Provide the [X, Y] coordinate of the cell's center where the given text is located.  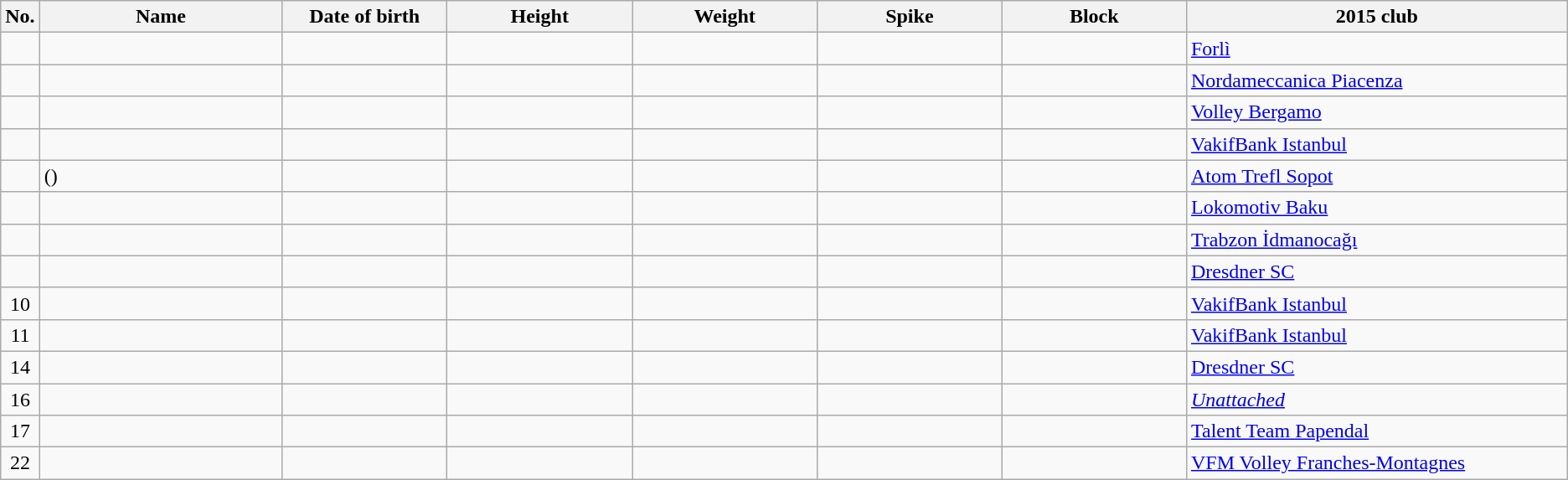
Volley Bergamo [1377, 112]
VFM Volley Franches-Montagnes [1377, 463]
22 [20, 463]
() [161, 176]
Lokomotiv Baku [1377, 208]
Trabzon İdmanocağı [1377, 240]
17 [20, 431]
11 [20, 335]
Forlì [1377, 49]
Unattached [1377, 400]
Name [161, 17]
16 [20, 400]
Spike [910, 17]
No. [20, 17]
2015 club [1377, 17]
Talent Team Papendal [1377, 431]
Nordameccanica Piacenza [1377, 80]
Date of birth [365, 17]
14 [20, 367]
Block [1094, 17]
Weight [725, 17]
Height [539, 17]
10 [20, 303]
Atom Trefl Sopot [1377, 176]
